Capture the cell that displays the provided text and extract its [X, Y] central coordinate. 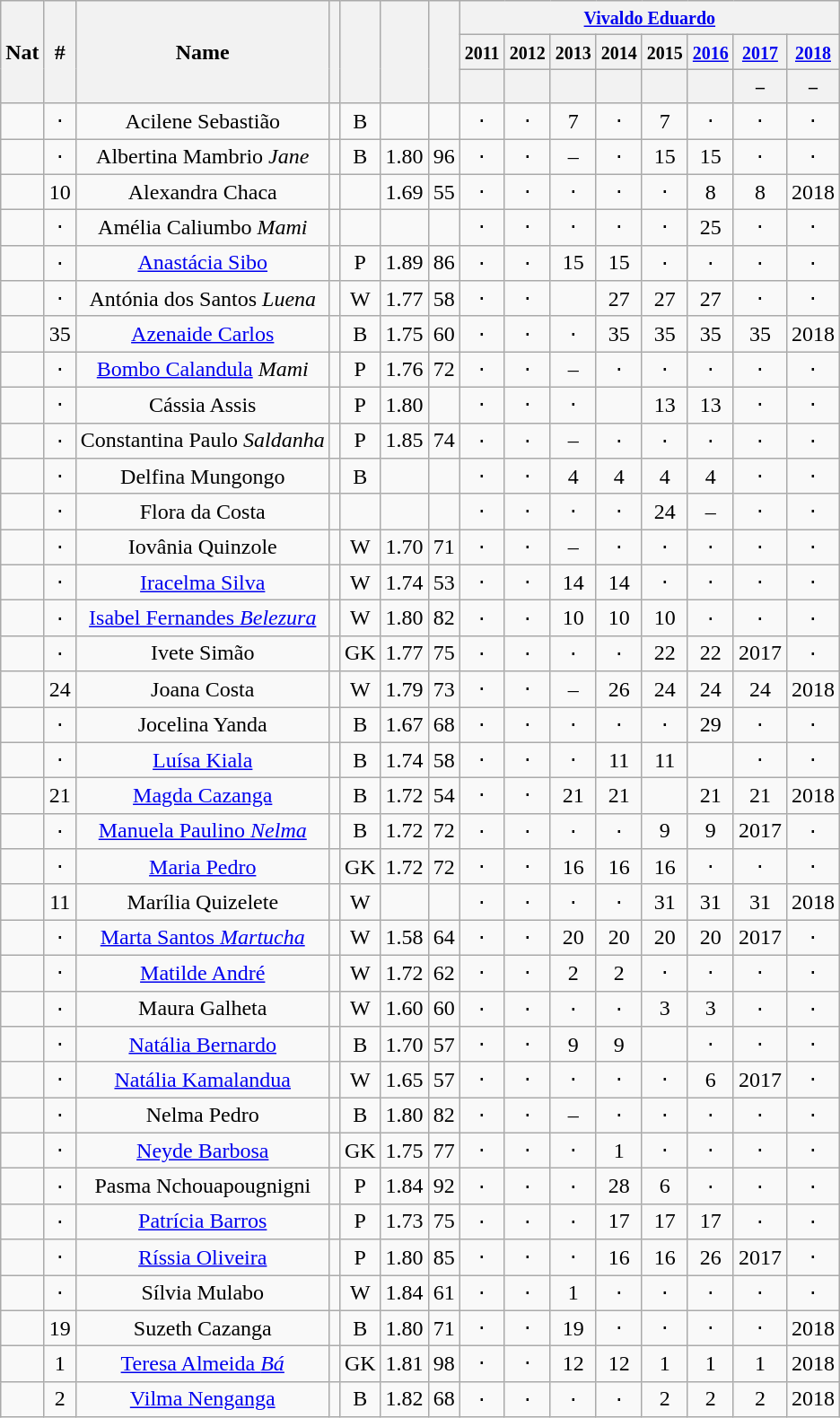
2014 [619, 52]
Flora da Costa [203, 512]
96 [443, 156]
74 [443, 441]
62 [443, 973]
1.67 [404, 725]
Name [203, 52]
Amélia Caliumbo Mami [203, 228]
Bombo Calandula Mami [203, 370]
Natália Bernardo [203, 1045]
85 [443, 1257]
Constantina Paulo Saldanha [203, 441]
Natália Kamalandua [203, 1080]
Pasma Nchouapougnigni [203, 1186]
54 [443, 796]
92 [443, 1186]
1.73 [404, 1221]
Delfina Mungongo [203, 477]
Ríssia Oliveira [203, 1257]
Cássia Assis [203, 405]
# [59, 52]
Sílvia Mulabo [203, 1292]
2013 [573, 52]
Luísa Kiala [203, 760]
1.85 [404, 441]
1.69 [404, 192]
98 [443, 1364]
Vivaldo Eduardo [650, 18]
2016 [711, 52]
61 [443, 1292]
1.58 [404, 938]
1.81 [404, 1364]
77 [443, 1151]
2012 [528, 52]
Jocelina Yanda [203, 725]
1.89 [404, 263]
55 [443, 192]
28 [619, 1186]
Manuela Paulino Nelma [203, 831]
25 [711, 228]
2015 [664, 52]
1.76 [404, 370]
Iracelma Silva [203, 582]
Iovânia Quinzole [203, 547]
Suzeth Cazanga [203, 1328]
Nat [22, 52]
Neyde Barbosa [203, 1151]
Vilma Nenganga [203, 1399]
Maura Galheta [203, 1009]
1.82 [404, 1399]
Isabel Fernandes Belezura [203, 618]
73 [443, 689]
86 [443, 263]
Marília Quizelete [203, 902]
1.60 [404, 1009]
Marta Santos Martucha [203, 938]
Joana Costa [203, 689]
Anastácia Sibo [203, 263]
Ivete Simão [203, 653]
2011 [482, 52]
Azenaide Carlos [203, 334]
Antónia dos Santos Luena [203, 299]
Teresa Almeida Bá [203, 1364]
53 [443, 582]
29 [711, 725]
Maria Pedro [203, 867]
Alexandra Chaca [203, 192]
Matilde André [203, 973]
Magda Cazanga [203, 796]
1.65 [404, 1080]
Nelma Pedro [203, 1116]
1.79 [404, 689]
Acilene Sebastião [203, 121]
Albertina Mambrio Jane [203, 156]
64 [443, 938]
Patrícia Barros [203, 1221]
